Determine the [X, Y] coordinate at the center of the cell enclosing the given text.  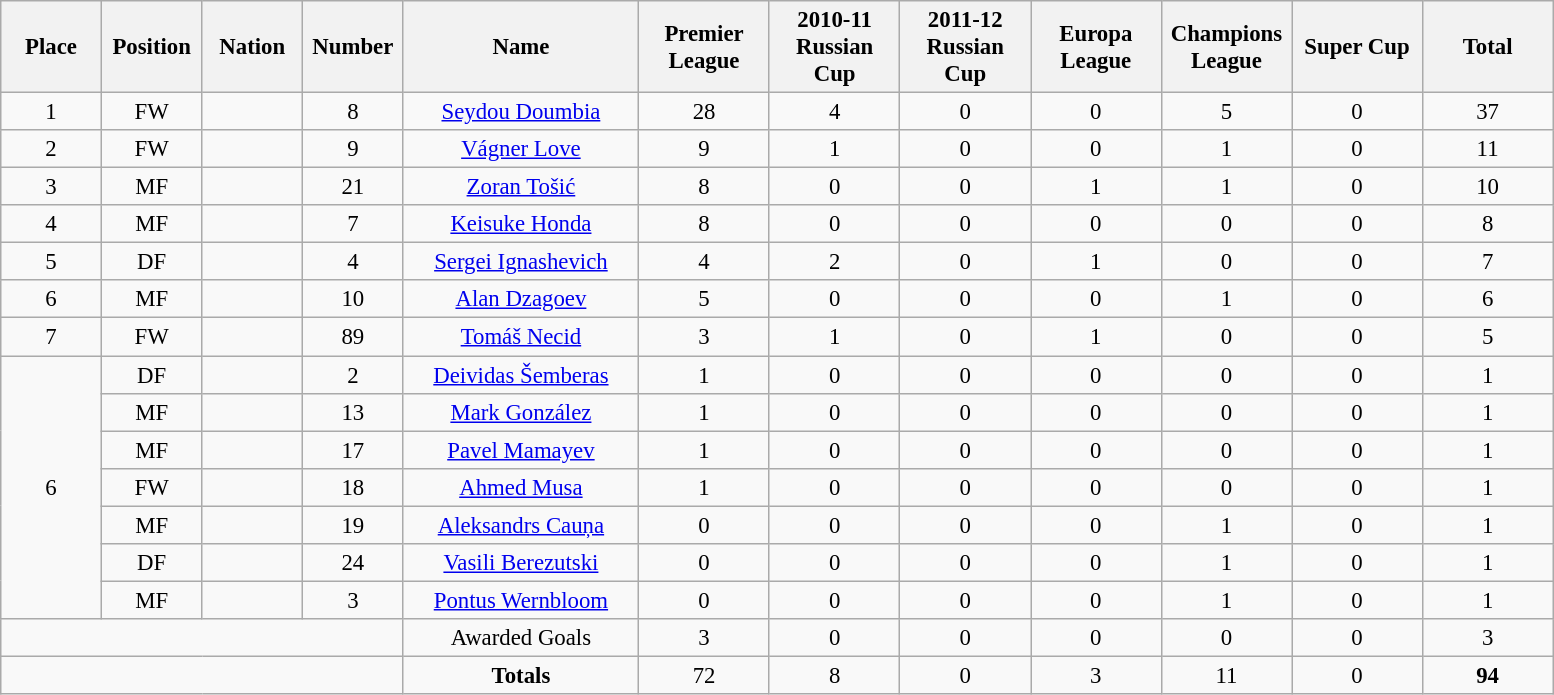
28 [704, 112]
13 [354, 412]
89 [354, 337]
Pavel Mamayev [521, 450]
Zoran Tošić [521, 187]
Alan Dzagoev [521, 299]
Premier League [704, 47]
Deividas Šemberas [521, 375]
Sergei Ignashevich [521, 262]
18 [354, 487]
Place [52, 47]
Nation [252, 47]
94 [1488, 675]
Mark González [521, 412]
Vasili Berezutski [521, 563]
Seydou Doumbia [521, 112]
24 [354, 563]
2011-12 Russian Cup [966, 47]
Awarded Goals [521, 638]
Champions League [1226, 47]
Tomáš Necid [521, 337]
17 [354, 450]
72 [704, 675]
Number [354, 47]
Name [521, 47]
Aleksandrs Cauņa [521, 525]
Super Cup [1358, 47]
Europa League [1096, 47]
21 [354, 187]
Total [1488, 47]
Pontus Wernbloom [521, 600]
Keisuke Honda [521, 224]
Vágner Love [521, 149]
Ahmed Musa [521, 487]
19 [354, 525]
37 [1488, 112]
2010-11 Russian Cup [834, 47]
Totals [521, 675]
Position [152, 47]
